Return the [X, Y] coordinate for the center point of the cell that contains the specified text.  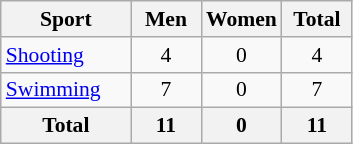
Sport [66, 19]
Men [166, 19]
Shooting [66, 55]
Swimming [66, 90]
Women [242, 19]
